For the text-containing cell, return its midpoint in (X, Y) coordinate format. 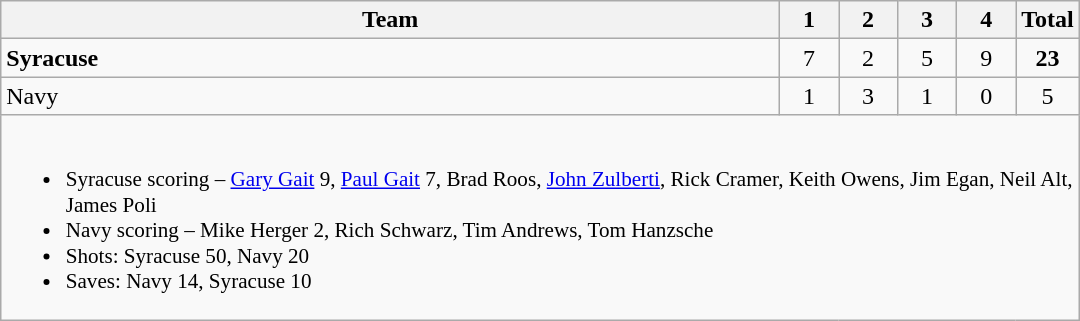
Syracuse (390, 58)
4 (986, 20)
0 (986, 96)
Navy (390, 96)
Total (1048, 20)
9 (986, 58)
Team (390, 20)
7 (808, 58)
23 (1048, 58)
